Provide the (X, Y) coordinate of the cell's center where the given text is located.  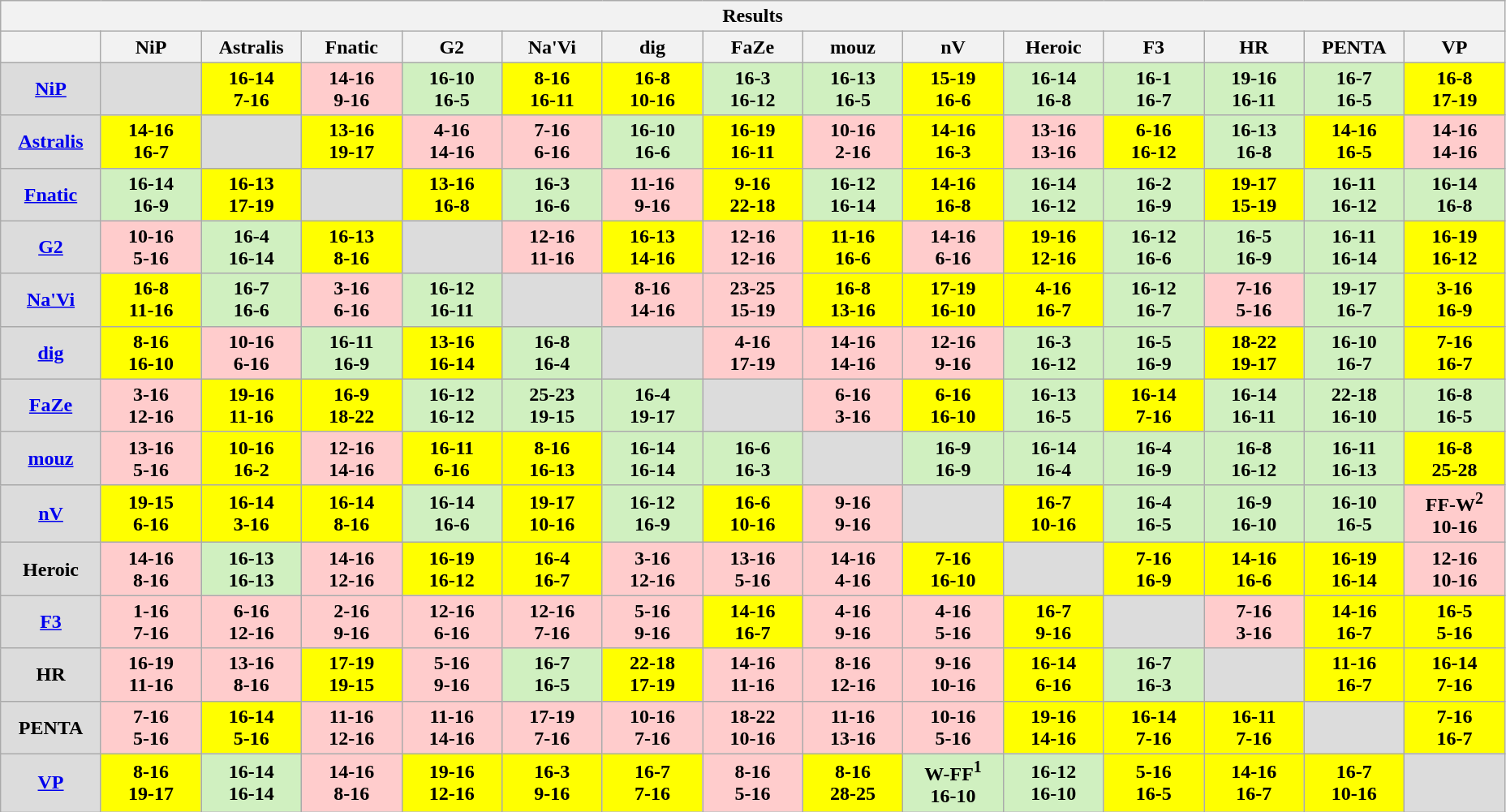
10-1616-2 (252, 458)
16-816-4 (553, 352)
18-2210-16 (753, 727)
16-610-16 (753, 513)
16-1317-19 (252, 195)
Results (753, 16)
9-1610-16 (953, 675)
12-1614-16 (351, 458)
11-1614-16 (452, 727)
7-1616-9 (1154, 569)
16-55-16 (1455, 621)
6-1612-16 (252, 621)
3-166-16 (351, 300)
16-1416-11 (1254, 406)
16-416-7 (553, 569)
17-197-16 (553, 727)
19-1614-16 (1053, 727)
16-1911-16 (151, 675)
16-810-16 (652, 89)
16-825-28 (1455, 458)
12-167-16 (553, 621)
19-1716-7 (1354, 300)
16-813-16 (853, 300)
16-1116-9 (351, 352)
16-716-6 (252, 300)
16-1316-13 (252, 569)
14-1616-3 (953, 141)
23-2515-19 (753, 300)
W-FF116-10 (953, 783)
14-169-16 (351, 89)
11-169-16 (652, 195)
13-1616-14 (452, 352)
22-1816-10 (1354, 406)
16-616-3 (753, 458)
3-1616-9 (1455, 300)
16-117-16 (1254, 727)
16-1216-12 (452, 406)
5-1616-5 (1154, 783)
16-816-12 (1254, 458)
2-169-16 (351, 621)
16-918-22 (351, 406)
16-1016-6 (652, 141)
16-1314-16 (652, 247)
8-1616-13 (553, 458)
16-116-7 (1154, 89)
16-116-16 (452, 458)
14-1616-6 (1254, 569)
25-2319-15 (553, 406)
7-163-16 (1254, 621)
16-145-16 (252, 727)
12-1611-16 (553, 247)
8-1616-10 (151, 352)
16-416-5 (1154, 513)
19-156-16 (151, 513)
16-817-19 (1455, 89)
9-169-16 (853, 513)
16-1316-8 (1254, 141)
16-216-9 (1154, 195)
12-169-16 (953, 352)
16-816-5 (1455, 406)
19-1611-16 (252, 406)
14-1611-16 (753, 675)
6-1616-10 (953, 406)
14-1616-5 (1354, 141)
14-166-16 (953, 247)
10-162-16 (853, 141)
8-1619-17 (151, 783)
14-1612-16 (351, 569)
8-1616-11 (553, 89)
16-1416-6 (452, 513)
16-143-16 (252, 513)
16-1016-7 (1354, 352)
16-1116-13 (1354, 458)
16-316-6 (553, 195)
7-1616-10 (953, 569)
12-1610-16 (1455, 569)
4-165-16 (953, 621)
11-1612-16 (351, 727)
8-1628-25 (853, 783)
16-1916-14 (1354, 569)
16-1416-12 (1053, 195)
10-167-16 (652, 727)
6-163-16 (853, 406)
4-1616-7 (1053, 300)
14-164-16 (853, 569)
8-1612-16 (853, 675)
16-916-9 (953, 458)
19-1616-11 (1254, 89)
16-716-3 (1154, 675)
16-419-17 (652, 406)
22-1817-19 (652, 675)
16-146-16 (1053, 675)
16-811-16 (151, 300)
4-169-16 (853, 621)
16-916-10 (1254, 513)
13-1619-17 (351, 141)
13-1613-16 (1053, 141)
16-1116-14 (1354, 247)
16-1416-4 (1053, 458)
16-416-9 (1154, 458)
14-1616-8 (953, 195)
11-1616-7 (1354, 675)
4-1617-19 (753, 352)
18-2219-17 (1254, 352)
13-1616-8 (452, 195)
11-1616-6 (853, 247)
17-1916-10 (953, 300)
FF-W210-16 (1455, 513)
16-1416-9 (151, 195)
11-1613-16 (853, 727)
16-1216-10 (1053, 783)
16-138-16 (351, 247)
12-1612-16 (753, 247)
13-168-16 (252, 675)
16-1116-12 (1354, 195)
8-165-16 (753, 783)
16-1216-9 (652, 513)
15-1916-6 (953, 89)
16-1216-6 (1154, 247)
8-1614-16 (652, 300)
1-167-16 (151, 621)
7-166-16 (553, 141)
16-79-16 (1053, 621)
16-416-14 (252, 247)
16-77-16 (652, 783)
16-1216-7 (1154, 300)
16-1216-14 (853, 195)
16-148-16 (351, 513)
9-1622-18 (753, 195)
19-1715-19 (1254, 195)
16-39-16 (553, 783)
12-166-16 (452, 621)
16-1916-11 (753, 141)
16-1216-11 (452, 300)
10-166-16 (252, 352)
17-1919-15 (351, 675)
4-1614-16 (452, 141)
19-1710-16 (553, 513)
6-1616-12 (1154, 141)
